Provide the [X, Y] coordinate of the cell's center where the given text is located.  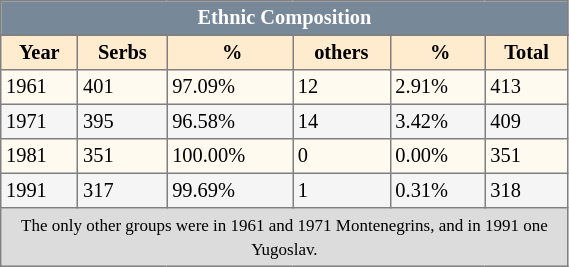
96.58% [230, 121]
1981 [40, 156]
Ethnic Composition [284, 18]
3.42% [438, 121]
Total [526, 52]
Year [40, 52]
409 [526, 121]
1 [342, 190]
0.31% [438, 190]
The only other groups were in 1961 and 1971 Montenegrins, and in 1991 one Yugoslav. [284, 237]
others [342, 52]
401 [122, 87]
99.69% [230, 190]
1971 [40, 121]
97.09% [230, 87]
317 [122, 190]
395 [122, 121]
100.00% [230, 156]
2.91% [438, 87]
0 [342, 156]
12 [342, 87]
318 [526, 190]
413 [526, 87]
0.00% [438, 156]
14 [342, 121]
1991 [40, 190]
Serbs [122, 52]
1961 [40, 87]
